Find where the given text appears and provide that cell's center as (x, y) coordinate. 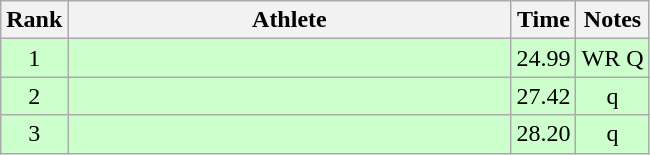
3 (34, 134)
Notes (612, 20)
28.20 (544, 134)
Time (544, 20)
WR Q (612, 58)
24.99 (544, 58)
Athlete (290, 20)
27.42 (544, 96)
Rank (34, 20)
2 (34, 96)
1 (34, 58)
